Locate the cell with the specified text and output its [X, Y] center coordinate. 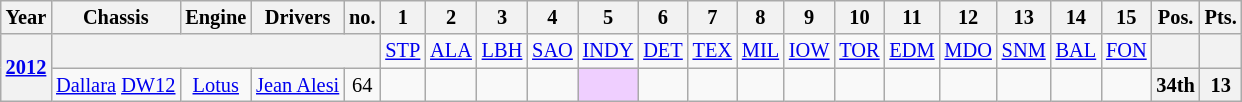
Dallara DW12 [116, 85]
Pts. [1221, 17]
SAO [552, 51]
STP [402, 51]
LBH [502, 51]
64 [362, 85]
TOR [859, 51]
Lotus [216, 85]
Year [26, 17]
3 [502, 17]
Engine [216, 17]
no. [362, 17]
IOW [809, 51]
14 [1076, 17]
Drivers [298, 17]
MDO [968, 51]
9 [809, 17]
12 [968, 17]
Chassis [116, 17]
2 [451, 17]
BAL [1076, 51]
15 [1126, 17]
TEX [712, 51]
6 [662, 17]
SNM [1024, 51]
11 [912, 17]
7 [712, 17]
FON [1126, 51]
Pos. [1176, 17]
EDM [912, 51]
5 [608, 17]
8 [760, 17]
MIL [760, 51]
4 [552, 17]
34th [1176, 85]
10 [859, 17]
INDY [608, 51]
DET [662, 51]
1 [402, 17]
ALA [451, 51]
2012 [26, 68]
Jean Alesi [298, 85]
